From the cell containing the given text, extract its center point as [x, y] coordinate. 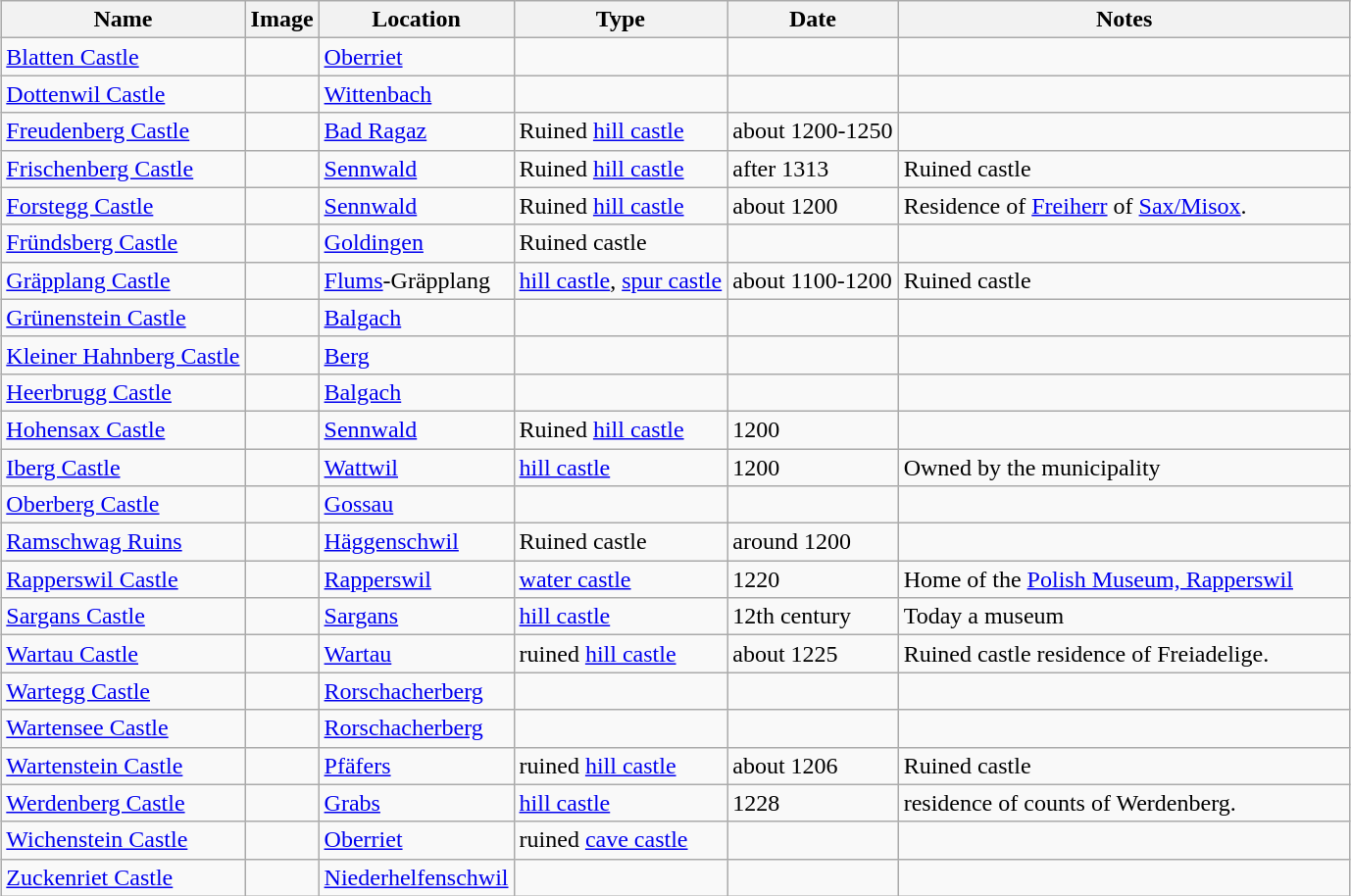
hill castle, spur castle [621, 280]
Blatten Castle [124, 57]
Sargans Castle [124, 617]
about 1100-1200 [813, 280]
about 1206 [813, 766]
Type [621, 20]
Freudenberg Castle [124, 131]
Notes [1124, 20]
after 1313 [813, 169]
Wichenstein Castle [124, 840]
Owned by the municipality [1124, 468]
residence of counts of Werdenberg. [1124, 803]
Kleiner Hahnberg Castle [124, 355]
Wartegg Castle [124, 691]
Zuckenriet Castle [124, 877]
Iberg Castle [124, 468]
Bad Ragaz [416, 131]
about 1225 [813, 654]
Wartensee Castle [124, 728]
12th century [813, 617]
Name [124, 20]
Pfäfers [416, 766]
about 1200-1250 [813, 131]
1220 [813, 579]
Fründsberg Castle [124, 243]
Date [813, 20]
Image [282, 20]
Ruined castle residence of Freiadelige. [1124, 654]
ruined cave castle [621, 840]
Gossau [416, 505]
Wattwil [416, 468]
Hohensax Castle [124, 429]
1228 [813, 803]
Frischenberg Castle [124, 169]
Rapperswil Castle [124, 579]
Home of the Polish Museum, Rapperswil [1124, 579]
water castle [621, 579]
Grabs [416, 803]
around 1200 [813, 542]
Ramschwag Ruins [124, 542]
Flums-Gräpplang [416, 280]
Dottenwil Castle [124, 94]
Rapperswil [416, 579]
Häggenschwil [416, 542]
Wittenbach [416, 94]
Wartenstein Castle [124, 766]
Grünenstein Castle [124, 318]
Today a museum [1124, 617]
Sargans [416, 617]
Gräpplang Castle [124, 280]
about 1200 [813, 206]
Berg [416, 355]
Location [416, 20]
Goldingen [416, 243]
Heerbrugg Castle [124, 392]
Residence of Freiherr of Sax/Misox. [1124, 206]
Forstegg Castle [124, 206]
Wartau Castle [124, 654]
Oberberg Castle [124, 505]
Wartau [416, 654]
Niederhelfenschwil [416, 877]
Werdenberg Castle [124, 803]
